Pinpoint the cell where the given text exists, returning its (x, y) midpoint coordinate. 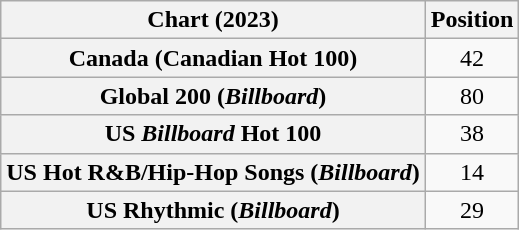
US Billboard Hot 100 (213, 134)
Global 200 (Billboard) (213, 96)
14 (472, 172)
42 (472, 58)
29 (472, 210)
Canada (Canadian Hot 100) (213, 58)
Chart (2023) (213, 20)
US Hot R&B/Hip-Hop Songs (Billboard) (213, 172)
US Rhythmic (Billboard) (213, 210)
80 (472, 96)
Position (472, 20)
38 (472, 134)
